Search for the cell housing the specified text and yield its [X, Y] center coordinate. 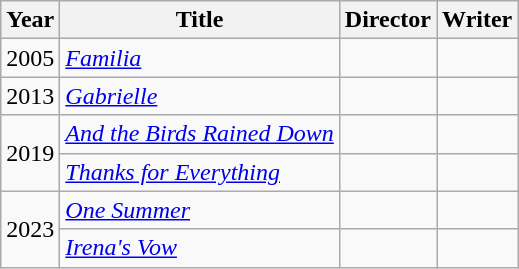
Irena's Vow [200, 248]
Year [30, 20]
Director [388, 20]
Familia [200, 58]
2005 [30, 58]
2013 [30, 96]
Title [200, 20]
One Summer [200, 210]
Thanks for Everything [200, 172]
Gabrielle [200, 96]
2019 [30, 153]
Writer [478, 20]
2023 [30, 229]
And the Birds Rained Down [200, 134]
